Find where the given text appears and provide that cell's center as (x, y) coordinate. 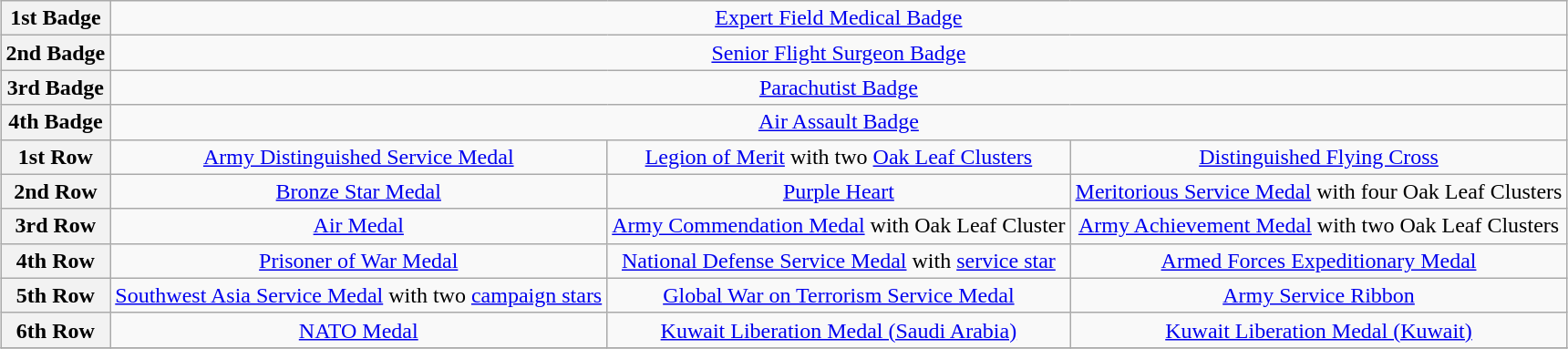
Legion of Merit with two Oak Leaf Clusters (839, 157)
3rd Row (56, 226)
National Defense Service Medal with service star (839, 261)
Army Service Ribbon (1318, 295)
2nd Row (56, 191)
4th Row (56, 261)
6th Row (56, 330)
Army Distinguished Service Medal (359, 157)
Parachutist Badge (839, 87)
Senior Flight Surgeon Badge (839, 53)
Army Commendation Medal with Oak Leaf Cluster (839, 226)
2nd Badge (56, 53)
Army Achievement Medal with two Oak Leaf Clusters (1318, 226)
Expert Field Medical Badge (839, 18)
Bronze Star Medal (359, 191)
Purple Heart (839, 191)
Air Medal (359, 226)
Meritorious Service Medal with four Oak Leaf Clusters (1318, 191)
Armed Forces Expeditionary Medal (1318, 261)
Prisoner of War Medal (359, 261)
Southwest Asia Service Medal with two campaign stars (359, 295)
3rd Badge (56, 87)
1st Badge (56, 18)
5th Row (56, 295)
Distinguished Flying Cross (1318, 157)
4th Badge (56, 122)
Kuwait Liberation Medal (Saudi Arabia) (839, 330)
Air Assault Badge (839, 122)
NATO Medal (359, 330)
Kuwait Liberation Medal (Kuwait) (1318, 330)
1st Row (56, 157)
Global War on Terrorism Service Medal (839, 295)
